Return the (x, y) coordinate for the center point of the cell that contains the specified text.  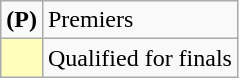
(P) (22, 20)
Premiers (140, 20)
Qualified for finals (140, 58)
